Return (x, y) of the center of cell containing provided text 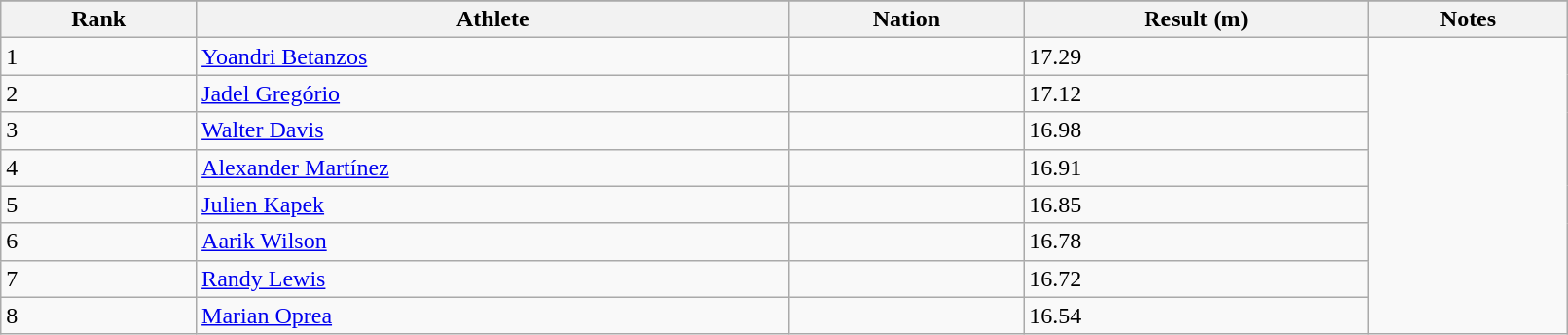
Yoandri Betanzos (493, 56)
2 (99, 93)
Notes (1468, 19)
Marian Oprea (493, 316)
16.78 (1196, 242)
17.29 (1196, 56)
16.91 (1196, 167)
3 (99, 130)
16.72 (1196, 279)
4 (99, 167)
Aarik Wilson (493, 242)
16.98 (1196, 130)
7 (99, 279)
Julien Kapek (493, 205)
8 (99, 316)
Rank (99, 19)
Result (m) (1196, 19)
Alexander Martínez (493, 167)
5 (99, 205)
16.85 (1196, 205)
Nation (907, 19)
Athlete (493, 19)
17.12 (1196, 93)
1 (99, 56)
Randy Lewis (493, 279)
6 (99, 242)
16.54 (1196, 316)
Jadel Gregório (493, 93)
Walter Davis (493, 130)
